Determine the [x, y] coordinate at the center of the cell enclosing the given text.  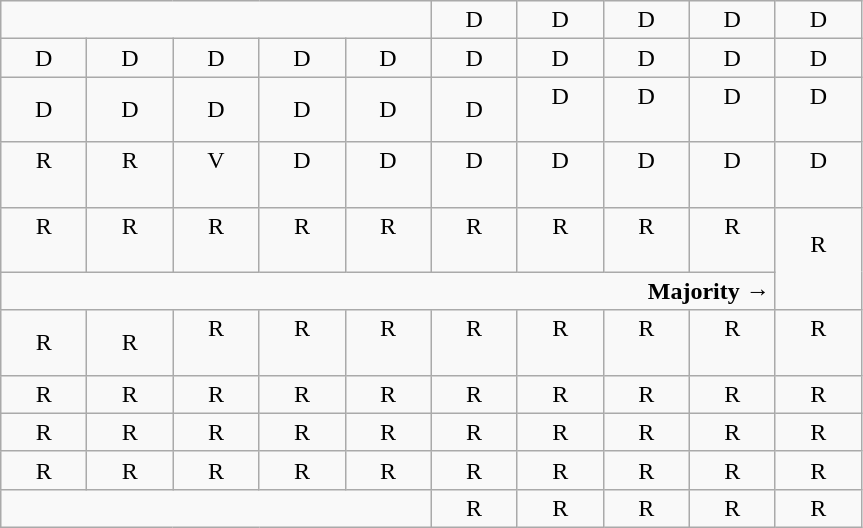
V [216, 174]
Majority → [388, 291]
